Return the [X, Y] coordinate for the center point of the cell that contains the specified text.  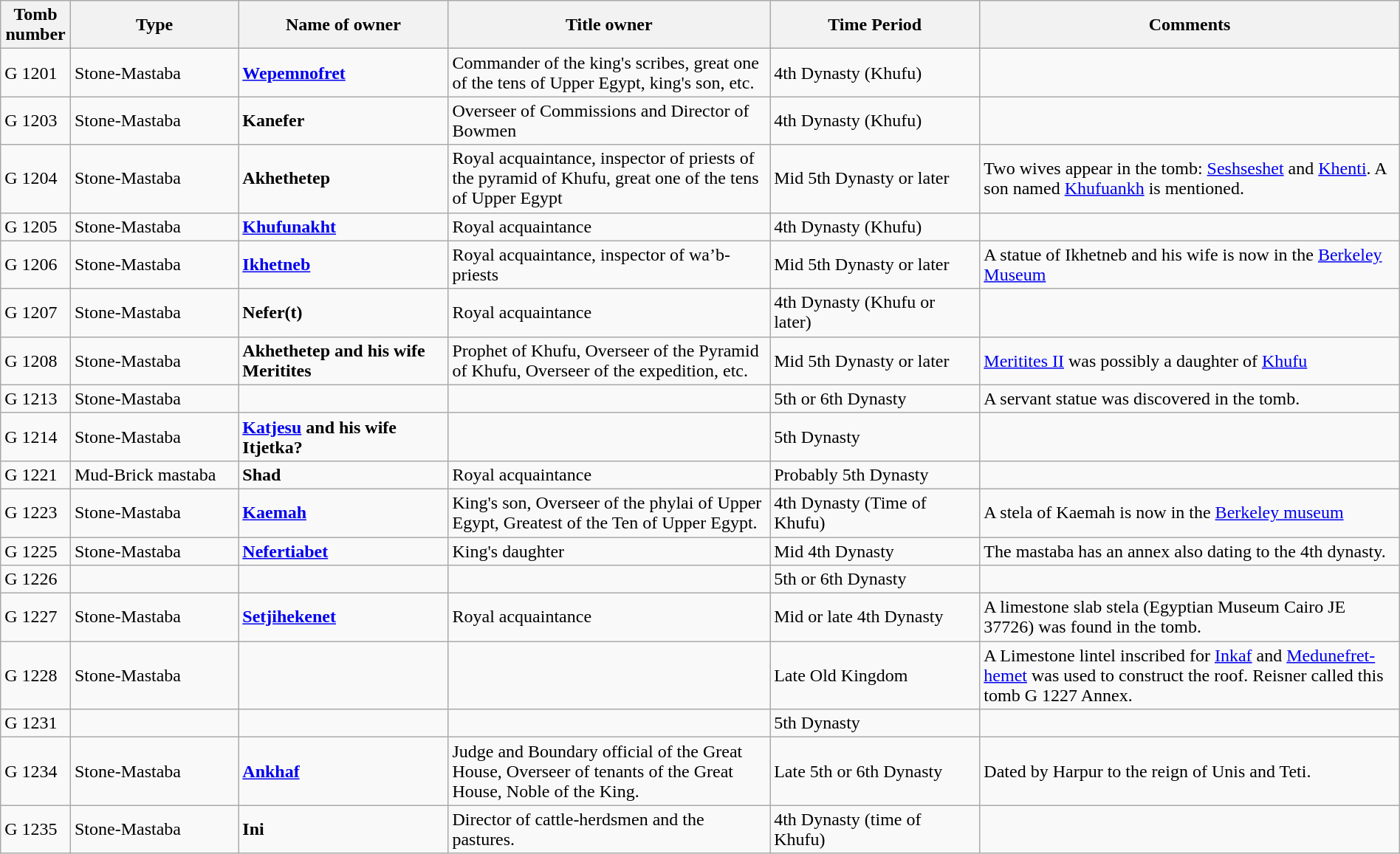
4th Dynasty (time of Khufu) [875, 830]
Probably 5th Dynasty [875, 475]
A limestone slab stela (Egyptian Museum Cairo JE 37726) was found in the tomb. [1190, 617]
Dated by Harpur to the reign of Unis and Teti. [1190, 771]
Late Old Kingdom [875, 675]
Tomb number [35, 25]
Kaemah [343, 512]
G 1206 [35, 264]
G 1204 [35, 179]
Nefertiabet [343, 551]
Type [154, 25]
Commander of the king's scribes, great one of the tens of Upper Egypt, king's son, etc. [609, 72]
Mid 4th Dynasty [875, 551]
Comments [1190, 25]
Akhethetep and his wife Meritites [343, 360]
The mastaba has an annex also dating to the 4th dynasty. [1190, 551]
Mid or late 4th Dynasty [875, 617]
G 1228 [35, 675]
G 1234 [35, 771]
G 1231 [35, 723]
G 1208 [35, 360]
King's daughter [609, 551]
Royal acquaintance, inspector of priests of the pyramid of Khufu, great one of the tens of Upper Egypt [609, 179]
G 1225 [35, 551]
Time Period [875, 25]
G 1214 [35, 437]
Nefer(t) [343, 313]
G 1227 [35, 617]
Overseer of Commissions and Director of Bowmen [609, 121]
Akhethetep [343, 179]
Ini [343, 830]
Prophet of Khufu, Overseer of the Pyramid of Khufu, Overseer of the expedition, etc. [609, 360]
Kanefer [343, 121]
A statue of Ikhetneb and his wife is now in the Berkeley Museum [1190, 264]
Name of owner [343, 25]
Setjihekenet [343, 617]
Khufunakht [343, 227]
A stela of Kaemah is now in the Berkeley museum [1190, 512]
Judge and Boundary official of the Great House, Overseer of tenants of the Great House, Noble of the King. [609, 771]
King's son, Overseer of the phylai of Upper Egypt, Greatest of the Ten of Upper Egypt. [609, 512]
Ikhetneb [343, 264]
Wepemnofret [343, 72]
G 1223 [35, 512]
4th Dynasty (Khufu or later) [875, 313]
Late 5th or 6th Dynasty [875, 771]
Meritites II was possibly a daughter of Khufu [1190, 360]
G 1201 [35, 72]
G 1205 [35, 227]
G 1203 [35, 121]
G 1221 [35, 475]
G 1226 [35, 579]
G 1207 [35, 313]
G 1213 [35, 399]
Two wives appear in the tomb: Seshseshet and Khenti. A son named Khufuankh is mentioned. [1190, 179]
A Limestone lintel inscribed for Inkaf and Medunefret-hemet was used to construct the roof. Reisner called this tomb G 1227 Annex. [1190, 675]
G 1235 [35, 830]
Ankhaf [343, 771]
Royal acquaintance, inspector of wa’b-priests [609, 264]
A servant statue was discovered in the tomb. [1190, 399]
Katjesu and his wife Itjetka? [343, 437]
Shad [343, 475]
Director of cattle-herdsmen and the pastures. [609, 830]
Title owner [609, 25]
Mud-Brick mastaba [154, 475]
4th Dynasty (Time of Khufu) [875, 512]
